Extract the (X, Y) coordinate from the center of the cell holding the provided text.  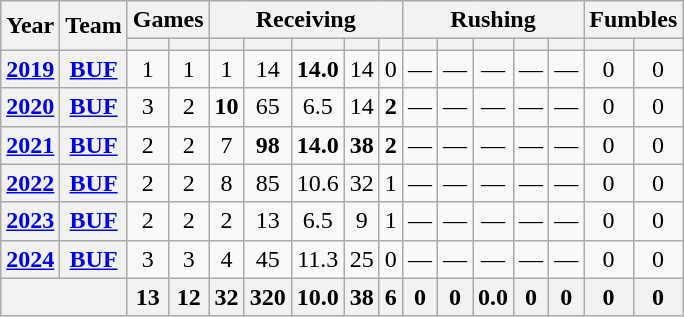
2021 (30, 145)
Year (30, 26)
Fumbles (634, 20)
Rushing (492, 20)
320 (268, 297)
85 (268, 183)
11.3 (318, 259)
9 (362, 221)
4 (226, 259)
98 (268, 145)
10.0 (318, 297)
12 (188, 297)
0.0 (492, 297)
10 (226, 107)
2020 (30, 107)
7 (226, 145)
8 (226, 183)
Games (168, 20)
25 (362, 259)
2024 (30, 259)
6 (390, 297)
2022 (30, 183)
65 (268, 107)
2019 (30, 69)
45 (268, 259)
Team (94, 26)
Receiving (306, 20)
2023 (30, 221)
10.6 (318, 183)
